Search for the cell housing the specified text and yield its (X, Y) center coordinate. 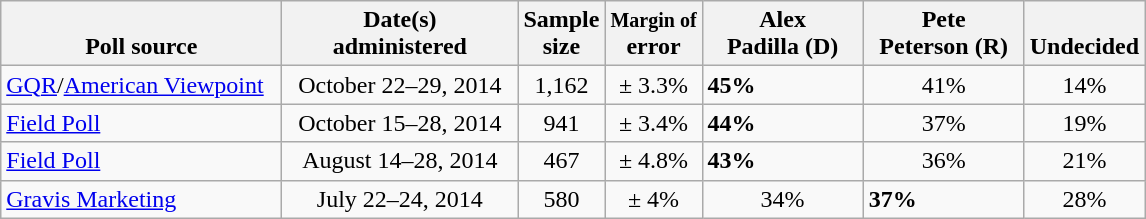
Margin oferror (654, 34)
44% (782, 123)
Undecided (1084, 34)
Gravis Marketing (142, 199)
August 14–28, 2014 (400, 161)
21% (1084, 161)
Date(s)administered (400, 34)
October 15–28, 2014 (400, 123)
36% (944, 161)
19% (1084, 123)
43% (782, 161)
1,162 (562, 85)
PetePeterson (R) (944, 34)
October 22–29, 2014 (400, 85)
Poll source (142, 34)
467 (562, 161)
± 3.3% (654, 85)
Samplesize (562, 34)
± 4.8% (654, 161)
14% (1084, 85)
July 22–24, 2014 (400, 199)
± 3.4% (654, 123)
AlexPadilla (D) (782, 34)
941 (562, 123)
34% (782, 199)
45% (782, 85)
± 4% (654, 199)
580 (562, 199)
28% (1084, 199)
41% (944, 85)
GQR/American Viewpoint (142, 85)
